Detect which cell encompasses the target text, then output its [X, Y] center coordinate. 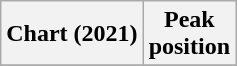
Peakposition [189, 34]
Chart (2021) [72, 34]
